Capture the cell that displays the provided text and extract its [X, Y] central coordinate. 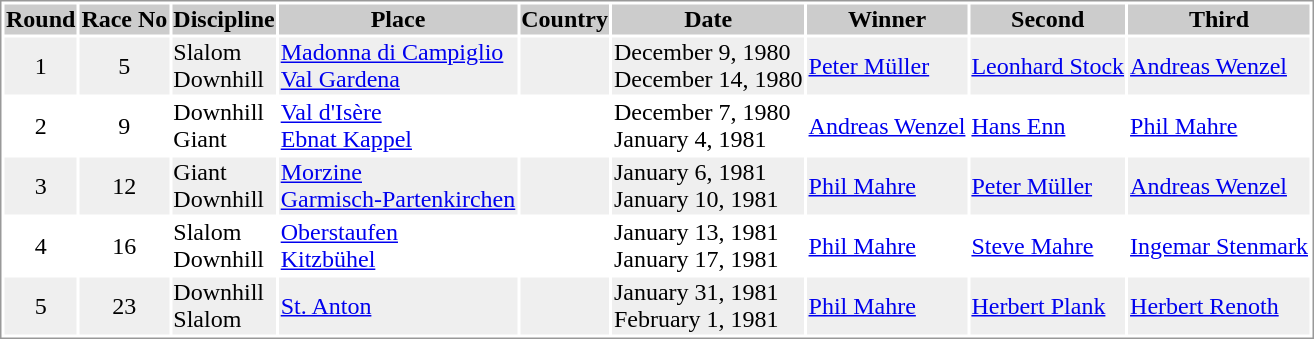
DownhillGiant [224, 126]
4 [40, 246]
St. Anton [398, 306]
January 31, 1981February 1, 1981 [708, 306]
Round [40, 19]
3 [40, 186]
Val d'IsèreEbnat Kappel [398, 126]
December 7, 1980January 4, 1981 [708, 126]
2 [40, 126]
Madonna di CampiglioVal Gardena [398, 66]
23 [124, 306]
9 [124, 126]
1 [40, 66]
January 13, 1981January 17, 1981 [708, 246]
Date [708, 19]
Second [1048, 19]
Third [1220, 19]
Leonhard Stock [1048, 66]
MorzineGarmisch-Partenkirchen [398, 186]
Country [565, 19]
January 6, 1981January 10, 1981 [708, 186]
DownhillSlalom [224, 306]
Steve Mahre [1048, 246]
Place [398, 19]
Winner [887, 19]
December 9, 1980December 14, 1980 [708, 66]
Ingemar Stenmark [1220, 246]
GiantDownhill [224, 186]
Race No [124, 19]
OberstaufenKitzbühel [398, 246]
Herbert Renoth [1220, 306]
Hans Enn [1048, 126]
Discipline [224, 19]
12 [124, 186]
Herbert Plank [1048, 306]
16 [124, 246]
